Return the (X, Y) coordinate for the center point of the cell that contains the specified text.  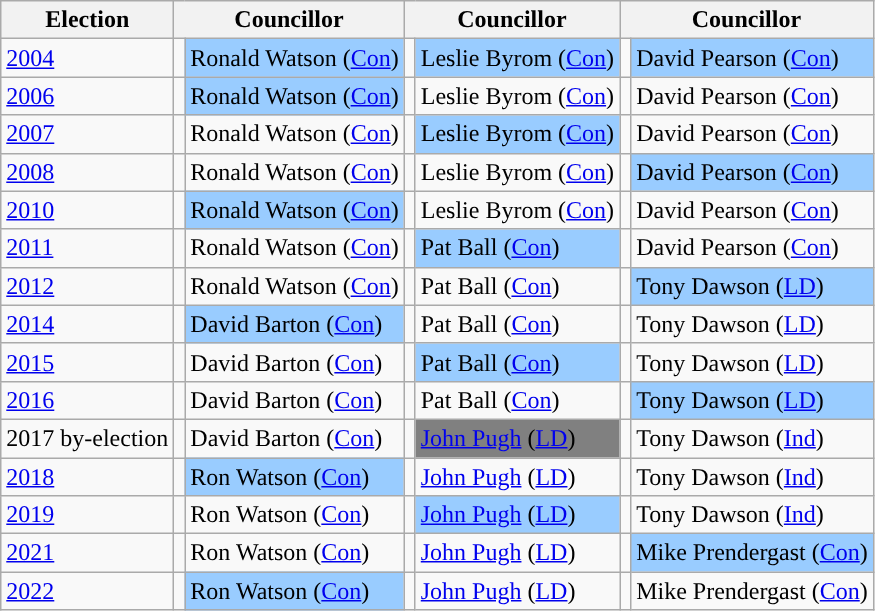
2014 (88, 324)
2016 (88, 400)
2008 (88, 172)
2007 (88, 134)
2004 (88, 58)
2019 (88, 515)
Election (88, 20)
2006 (88, 96)
2022 (88, 591)
2012 (88, 286)
2011 (88, 248)
2010 (88, 210)
2018 (88, 477)
2015 (88, 362)
2017 by-election (88, 438)
2021 (88, 553)
